Detect which cell encompasses the target text, then output its [X, Y] center coordinate. 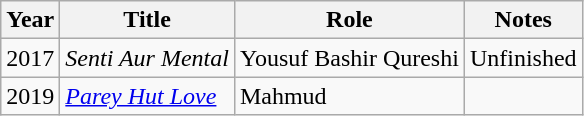
Year [30, 20]
Notes [523, 20]
Mahmud [349, 96]
Senti Aur Mental [148, 58]
Parey Hut Love [148, 96]
2017 [30, 58]
2019 [30, 96]
Unfinished [523, 58]
Yousuf Bashir Qureshi [349, 58]
Role [349, 20]
Title [148, 20]
